Detect which cell encompasses the target text, then output its [X, Y] center coordinate. 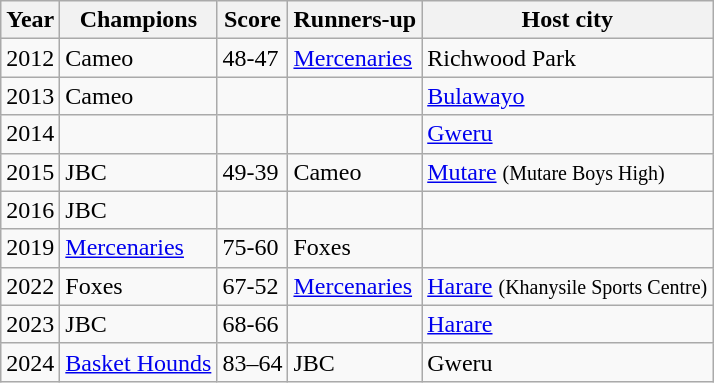
67-52 [252, 286]
Score [252, 20]
Harare [568, 324]
2024 [30, 362]
48-47 [252, 58]
2015 [30, 172]
Host city [568, 20]
2014 [30, 134]
2012 [30, 58]
Year [30, 20]
2022 [30, 286]
2016 [30, 210]
Champions [138, 20]
2023 [30, 324]
2019 [30, 248]
Mutare (Mutare Boys High) [568, 172]
Runners-up [355, 20]
83–64 [252, 362]
Basket Hounds [138, 362]
68-66 [252, 324]
75-60 [252, 248]
Bulawayo [568, 96]
Richwood Park [568, 58]
2013 [30, 96]
49-39 [252, 172]
Harare (Khanysile Sports Centre) [568, 286]
